Identify which cell holds the provided text, then report its (X, Y) central coordinate. 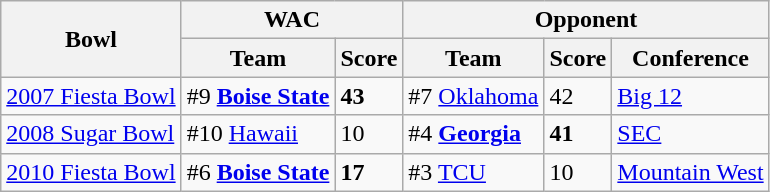
#7 Oklahoma (474, 96)
2008 Sugar Bowl (91, 134)
2010 Fiesta Bowl (91, 172)
Conference (690, 58)
SEC (690, 134)
Opponent (586, 20)
41 (578, 134)
17 (369, 172)
#10 Hawaii (258, 134)
#3 TCU (474, 172)
#6 Boise State (258, 172)
43 (369, 96)
Big 12 (690, 96)
Bowl (91, 39)
#9 Boise State (258, 96)
42 (578, 96)
Mountain West (690, 172)
WAC (292, 20)
2007 Fiesta Bowl (91, 96)
#4 Georgia (474, 134)
